Output the [X, Y] coordinate of the center of the cell containing the given text.  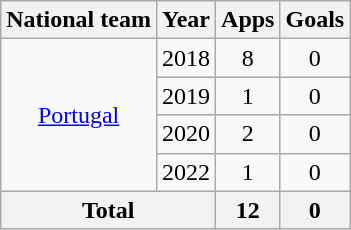
Apps [248, 20]
Year [186, 20]
2020 [186, 134]
Total [108, 210]
2022 [186, 172]
2 [248, 134]
National team [79, 20]
2019 [186, 96]
8 [248, 58]
Goals [315, 20]
2018 [186, 58]
12 [248, 210]
Portugal [79, 115]
